Determine the (x, y) coordinate at the center of the cell enclosing the given text.  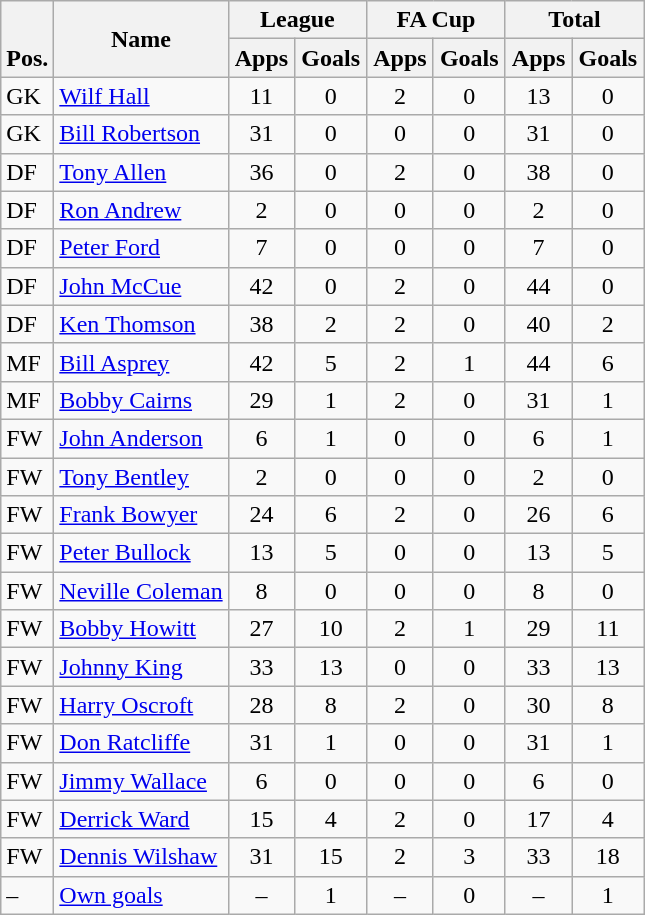
John McCue (141, 286)
Bill Asprey (141, 362)
Tony Bentley (141, 477)
Wilf Hall (141, 96)
17 (538, 819)
Bobby Cairns (141, 400)
30 (538, 705)
League (298, 20)
Harry Oscroft (141, 705)
Bobby Howitt (141, 629)
26 (538, 515)
Ron Andrew (141, 210)
10 (331, 629)
Dennis Wilshaw (141, 857)
Frank Bowyer (141, 515)
3 (469, 857)
Ken Thomson (141, 324)
Peter Ford (141, 248)
Bill Robertson (141, 134)
Derrick Ward (141, 819)
Don Ratcliffe (141, 743)
Peter Bullock (141, 553)
Total (574, 20)
Name (141, 39)
Johnny King (141, 667)
28 (262, 705)
Jimmy Wallace (141, 781)
Tony Allen (141, 172)
FA Cup (436, 20)
Neville Coleman (141, 591)
40 (538, 324)
Own goals (141, 895)
Pos. (28, 39)
John Anderson (141, 438)
27 (262, 629)
24 (262, 515)
36 (262, 172)
18 (608, 857)
